Capture the cell that displays the provided text and extract its [X, Y] central coordinate. 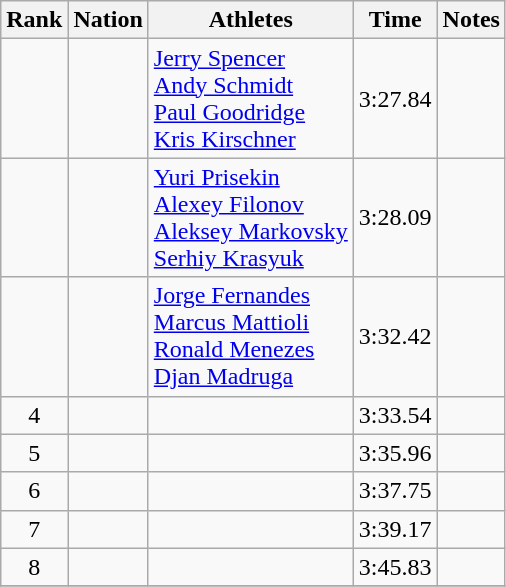
4 [34, 415]
Rank [34, 20]
3:28.09 [395, 218]
3:37.75 [395, 491]
3:32.42 [395, 336]
5 [34, 453]
3:39.17 [395, 529]
Time [395, 20]
7 [34, 529]
3:35.96 [395, 453]
3:27.84 [395, 98]
3:45.83 [395, 567]
Notes [471, 20]
Athletes [250, 20]
Yuri PrisekinAlexey FilonovAleksey MarkovskySerhiy Krasyuk [250, 218]
8 [34, 567]
Jerry SpencerAndy SchmidtPaul GoodridgeKris Kirschner [250, 98]
6 [34, 491]
Nation [108, 20]
3:33.54 [395, 415]
Jorge FernandesMarcus MattioliRonald MenezesDjan Madruga [250, 336]
